From the cell containing the given text, extract its center point as (X, Y) coordinate. 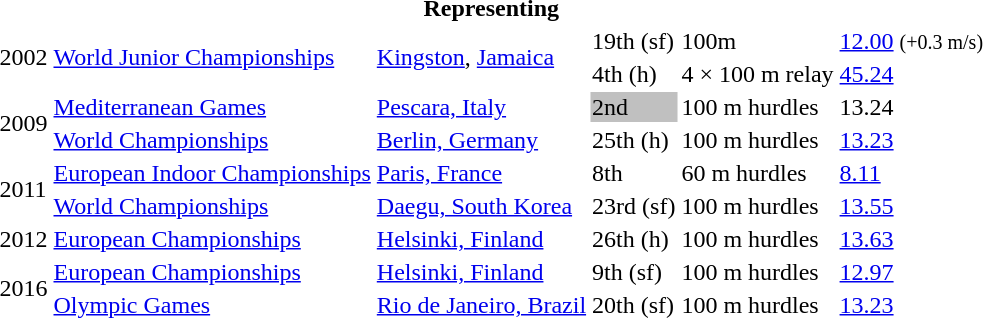
26th (h) (634, 239)
8th (634, 173)
Berlin, Germany (481, 140)
4th (h) (634, 74)
Daegu, South Korea (481, 206)
European Indoor Championships (212, 173)
Pescara, Italy (481, 107)
4 × 100 m relay (758, 74)
Kingston, Jamaica (481, 58)
19th (sf) (634, 41)
9th (sf) (634, 272)
25th (h) (634, 140)
Paris, France (481, 173)
100m (758, 41)
60 m hurdles (758, 173)
World Junior Championships (212, 58)
2nd (634, 107)
23rd (sf) (634, 206)
Mediterranean Games (212, 107)
